For the text-containing cell, return its midpoint in (x, y) coordinate format. 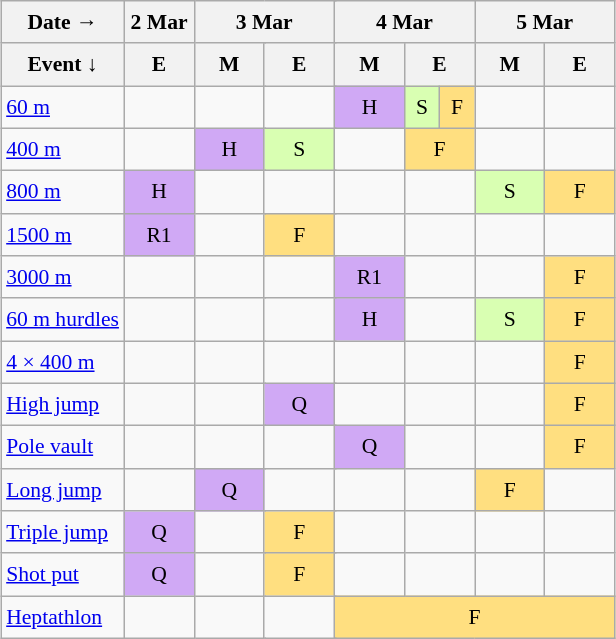
Long jump (62, 490)
Heptathlon (62, 618)
Event ↓ (62, 64)
Triple jump (62, 532)
60 m (62, 108)
High jump (62, 404)
5 Mar (545, 22)
4 Mar (404, 22)
1500 m (62, 234)
4 × 400 m (62, 362)
3 Mar (264, 22)
Pole vault (62, 448)
Date → (62, 22)
Shot put (62, 574)
400 m (62, 150)
2 Mar (159, 22)
3000 m (62, 278)
60 m hurdles (62, 320)
800 m (62, 192)
